Return the [X, Y] coordinate for the center point of the cell that contains the specified text.  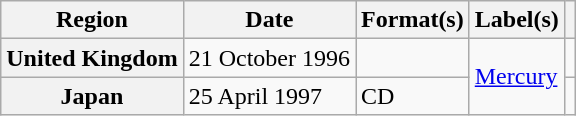
21 October 1996 [269, 58]
Japan [92, 96]
Format(s) [413, 20]
Label(s) [516, 20]
United Kingdom [92, 58]
Region [92, 20]
Date [269, 20]
25 April 1997 [269, 96]
CD [413, 96]
Mercury [516, 77]
